Capture the cell that displays the provided text and extract its (X, Y) central coordinate. 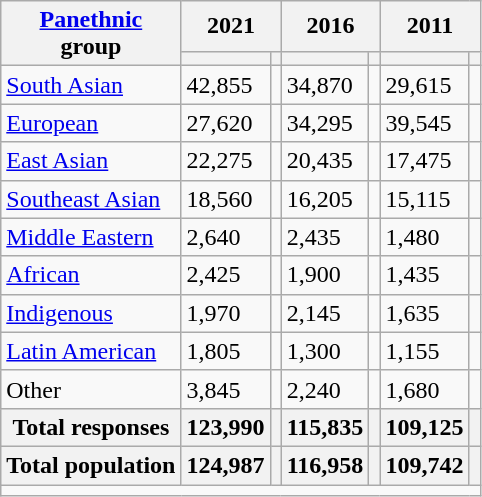
29,615 (424, 85)
16,205 (325, 199)
2,640 (226, 237)
1,805 (226, 351)
Panethnicgroup (91, 34)
South Asian (91, 85)
1,900 (325, 275)
1,635 (424, 313)
1,155 (424, 351)
42,855 (226, 85)
Other (91, 389)
2016 (330, 26)
1,480 (424, 237)
3,845 (226, 389)
2,240 (325, 389)
1,300 (325, 351)
Middle Eastern (91, 237)
1,435 (424, 275)
Total population (91, 465)
22,275 (226, 161)
123,990 (226, 427)
African (91, 275)
1,970 (226, 313)
1,680 (424, 389)
East Asian (91, 161)
27,620 (226, 123)
15,115 (424, 199)
34,295 (325, 123)
109,742 (424, 465)
39,545 (424, 123)
20,435 (325, 161)
Indigenous (91, 313)
116,958 (325, 465)
2011 (430, 26)
109,125 (424, 427)
Latin American (91, 351)
2,425 (226, 275)
34,870 (325, 85)
Southeast Asian (91, 199)
Total responses (91, 427)
17,475 (424, 161)
2,145 (325, 313)
2021 (231, 26)
18,560 (226, 199)
124,987 (226, 465)
European (91, 123)
115,835 (325, 427)
2,435 (325, 237)
